Scan for the cell matching the given text and deliver its [X, Y] coordinate at center. 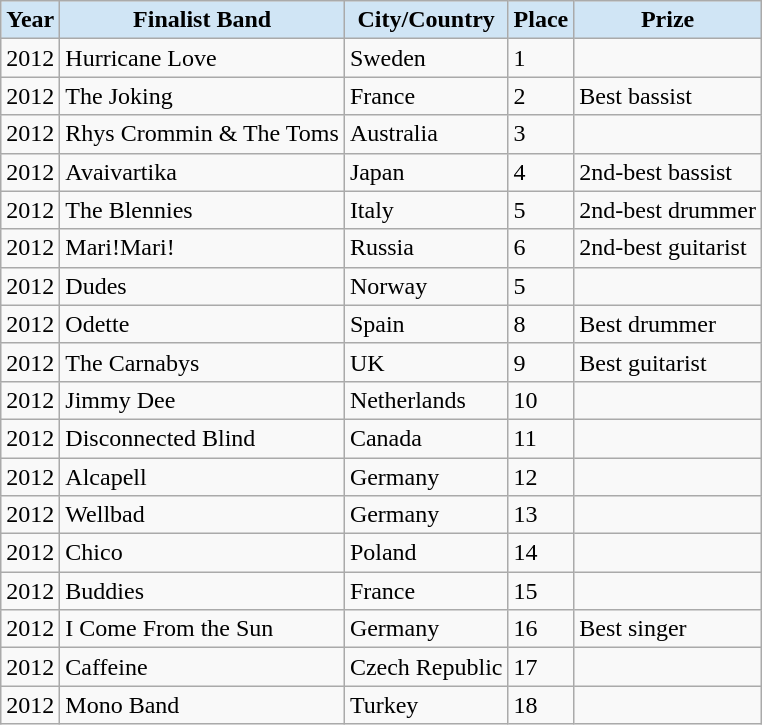
The Carnabys [202, 362]
Japan [426, 172]
Best singer [668, 629]
14 [541, 553]
2nd-best drummer [668, 210]
8 [541, 324]
Netherlands [426, 400]
City/Country [426, 20]
Norway [426, 286]
Year [30, 20]
Place [541, 20]
Prize [668, 20]
Disconnected Blind [202, 438]
I Come From the Sun [202, 629]
2nd-best bassist [668, 172]
Hurricane Love [202, 58]
13 [541, 515]
Alcapell [202, 477]
Czech Republic [426, 667]
Dudes [202, 286]
Mari!Mari! [202, 248]
Best bassist [668, 96]
16 [541, 629]
1 [541, 58]
Jimmy Dee [202, 400]
Odette [202, 324]
Spain [426, 324]
Best drummer [668, 324]
Sweden [426, 58]
4 [541, 172]
Turkey [426, 705]
Caffeine [202, 667]
2 [541, 96]
Canada [426, 438]
Poland [426, 553]
The Joking [202, 96]
Buddies [202, 591]
11 [541, 438]
Australia [426, 134]
The Blennies [202, 210]
Wellbad [202, 515]
6 [541, 248]
Mono Band [202, 705]
18 [541, 705]
15 [541, 591]
2nd-best guitarist [668, 248]
Russia [426, 248]
3 [541, 134]
Chico [202, 553]
10 [541, 400]
Rhys Crommin & The Toms [202, 134]
Avaivartika [202, 172]
17 [541, 667]
Italy [426, 210]
Best guitarist [668, 362]
Finalist Band [202, 20]
9 [541, 362]
12 [541, 477]
UK [426, 362]
